Identify which cell holds the provided text, then report its [x, y] central coordinate. 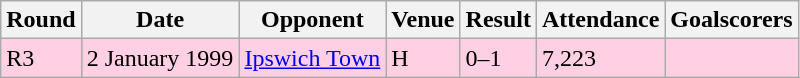
0–1 [498, 58]
Opponent [312, 20]
Date [160, 20]
2 January 1999 [160, 58]
Attendance [600, 20]
7,223 [600, 58]
Goalscorers [732, 20]
Round [41, 20]
Result [498, 20]
H [423, 58]
Ipswich Town [312, 58]
Venue [423, 20]
R3 [41, 58]
